Locate the cell with the specified text and output its (X, Y) center coordinate. 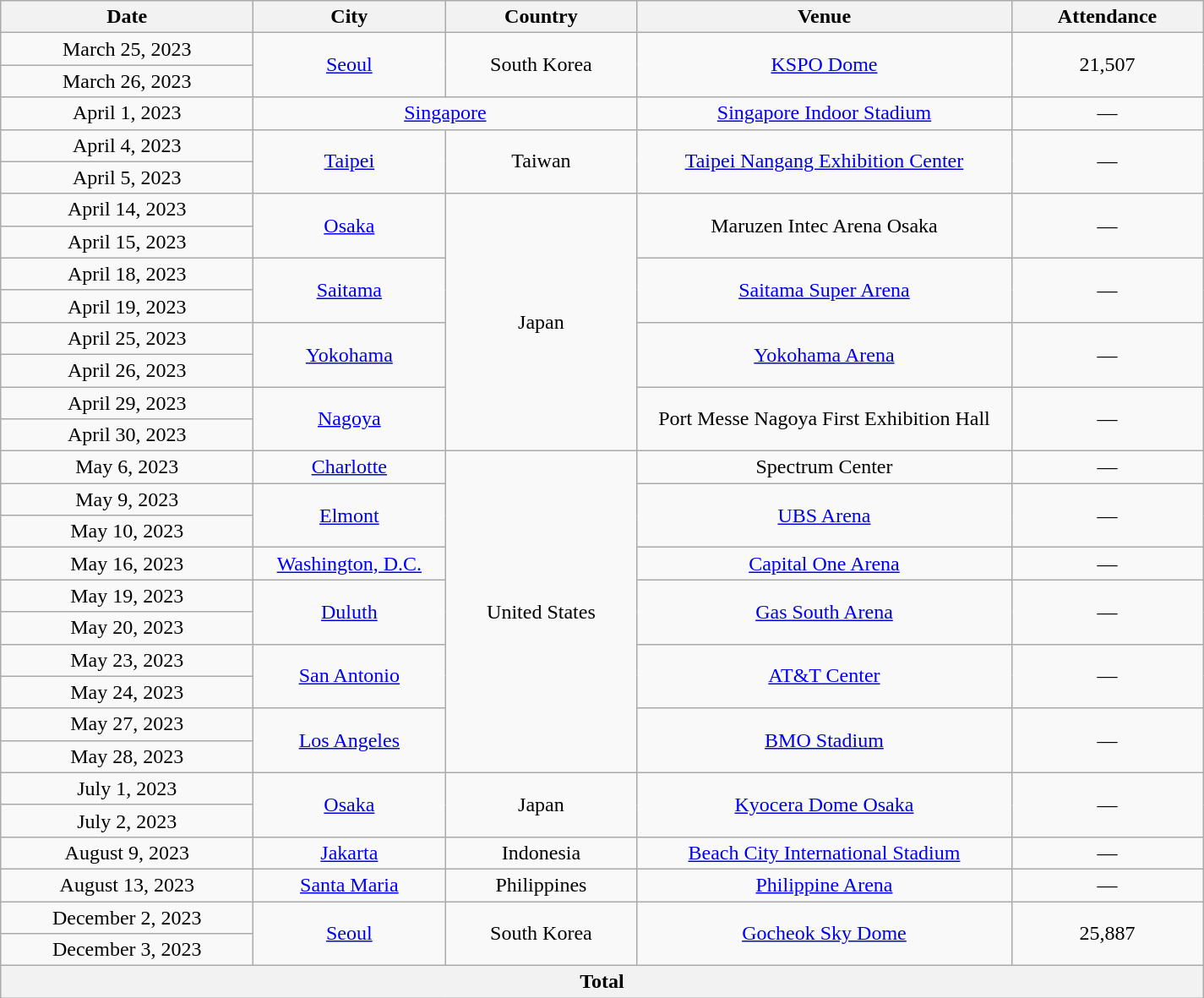
Elmont (350, 515)
April 19, 2023 (127, 306)
May 10, 2023 (127, 532)
KSPO Dome (825, 65)
March 25, 2023 (127, 49)
August 9, 2023 (127, 853)
Venue (825, 17)
25,887 (1107, 933)
Capital One Arena (825, 564)
Los Angeles (350, 740)
Philippines (541, 885)
April 4, 2023 (127, 145)
July 1, 2023 (127, 788)
Maruzen Intec Arena Osaka (825, 226)
April 30, 2023 (127, 435)
August 13, 2023 (127, 885)
Indonesia (541, 853)
May 9, 2023 (127, 499)
Beach City International Stadium (825, 853)
May 24, 2023 (127, 692)
April 15, 2023 (127, 242)
San Antonio (350, 676)
May 20, 2023 (127, 628)
May 19, 2023 (127, 596)
Date (127, 17)
AT&T Center (825, 676)
Washington, D.C. (350, 564)
Saitama (350, 290)
Taiwan (541, 161)
Gocheok Sky Dome (825, 933)
May 27, 2023 (127, 724)
Port Messe Nagoya First Exhibition Hall (825, 419)
April 26, 2023 (127, 370)
21,507 (1107, 65)
April 14, 2023 (127, 210)
Duluth (350, 612)
April 29, 2023 (127, 403)
Jakarta (350, 853)
May 16, 2023 (127, 564)
Charlotte (350, 467)
City (350, 17)
Nagoya (350, 419)
April 5, 2023 (127, 177)
Saitama Super Arena (825, 290)
March 26, 2023 (127, 81)
Attendance (1107, 17)
April 18, 2023 (127, 274)
May 28, 2023 (127, 756)
Taipei Nangang Exhibition Center (825, 161)
April 25, 2023 (127, 338)
Philippine Arena (825, 885)
Yokohama (350, 354)
BMO Stadium (825, 740)
May 23, 2023 (127, 660)
Singapore Indoor Stadium (825, 113)
Santa Maria (350, 885)
Total (602, 982)
Kyocera Dome Osaka (825, 804)
Country (541, 17)
United States (541, 612)
Yokohama Arena (825, 354)
May 6, 2023 (127, 467)
July 2, 2023 (127, 821)
December 2, 2023 (127, 917)
UBS Arena (825, 515)
Spectrum Center (825, 467)
Gas South Arena (825, 612)
December 3, 2023 (127, 950)
April 1, 2023 (127, 113)
Singapore (445, 113)
Taipei (350, 161)
